Return (X, Y) of the center of cell containing provided text 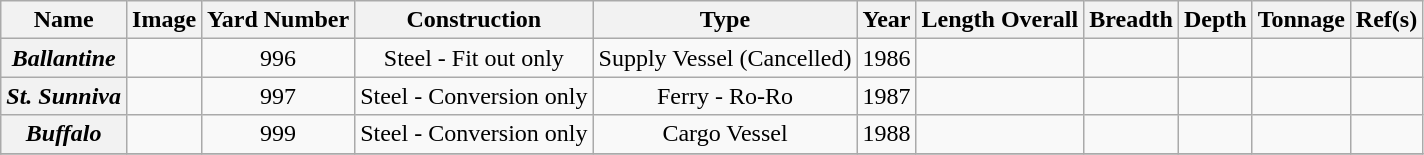
St. Sunniva (64, 96)
Length Overall (1000, 20)
Type (725, 20)
Cargo Vessel (725, 134)
1986 (886, 58)
Ref(s) (1386, 20)
996 (278, 58)
1988 (886, 134)
Buffalo (64, 134)
Steel - Fit out only (474, 58)
999 (278, 134)
Tonnage (1301, 20)
Ferry - Ro-Ro (725, 96)
Depth (1215, 20)
Image (164, 20)
Supply Vessel (Cancelled) (725, 58)
997 (278, 96)
1987 (886, 96)
Year (886, 20)
Yard Number (278, 20)
Breadth (1132, 20)
Construction (474, 20)
Name (64, 20)
Ballantine (64, 58)
